Locate the cell with the specified text and output its [x, y] center coordinate. 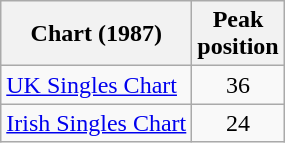
Irish Singles Chart [96, 123]
Peakposition [238, 34]
36 [238, 85]
UK Singles Chart [96, 85]
24 [238, 123]
Chart (1987) [96, 34]
